Scan for the cell matching the given text and deliver its [x, y] coordinate at center. 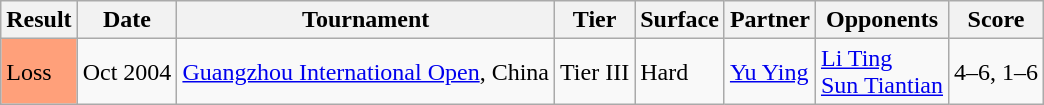
Score [996, 20]
Date [127, 20]
Yu Ying [770, 72]
Tournament [366, 20]
4–6, 1–6 [996, 72]
Loss [39, 72]
Tier [595, 20]
Partner [770, 20]
Result [39, 20]
Guangzhou International Open, China [366, 72]
Li Ting Sun Tiantian [882, 72]
Opponents [882, 20]
Tier III [595, 72]
Oct 2004 [127, 72]
Hard [680, 72]
Surface [680, 20]
